Output the [x, y] coordinate of the center of the cell containing the given text.  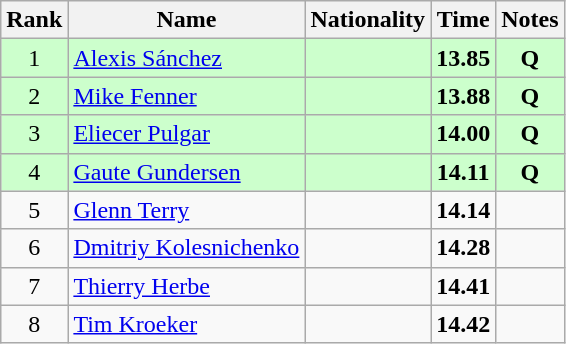
6 [34, 248]
14.11 [464, 172]
14.28 [464, 248]
14.00 [464, 134]
14.42 [464, 324]
Gaute Gundersen [186, 172]
2 [34, 96]
13.85 [464, 58]
Nationality [368, 20]
Name [186, 20]
5 [34, 210]
Time [464, 20]
Notes [530, 20]
Glenn Terry [186, 210]
4 [34, 172]
8 [34, 324]
7 [34, 286]
3 [34, 134]
Dmitriy Kolesnichenko [186, 248]
Rank [34, 20]
1 [34, 58]
Eliecer Pulgar [186, 134]
13.88 [464, 96]
Mike Fenner [186, 96]
Thierry Herbe [186, 286]
14.14 [464, 210]
Alexis Sánchez [186, 58]
Tim Kroeker [186, 324]
14.41 [464, 286]
